Capture the cell that displays the provided text and extract its (x, y) central coordinate. 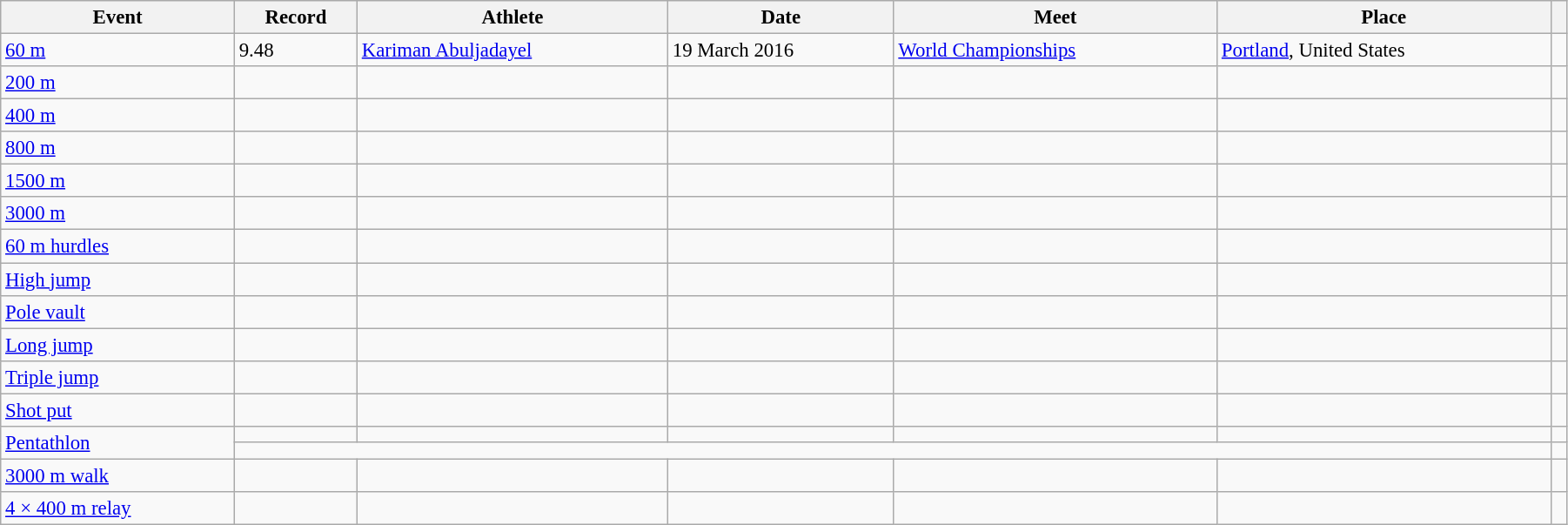
Event (118, 17)
Pole vault (118, 312)
Meet (1055, 17)
World Championships (1055, 50)
Portland, United States (1384, 50)
Long jump (118, 345)
60 m hurdles (118, 246)
Shot put (118, 410)
19 March 2016 (781, 50)
3000 m walk (118, 475)
200 m (118, 83)
9.48 (296, 50)
Record (296, 17)
800 m (118, 148)
Kariman Abuljadayel (512, 50)
Place (1384, 17)
1500 m (118, 181)
High jump (118, 279)
4 × 400 m relay (118, 508)
Triple jump (118, 377)
400 m (118, 116)
3000 m (118, 213)
Pentathlon (118, 443)
Date (781, 17)
60 m (118, 50)
Athlete (512, 17)
